Output the (x, y) coordinate of the center of the cell containing the given text.  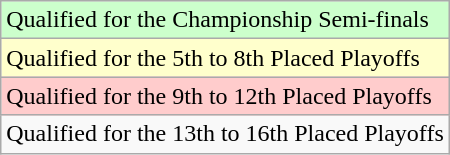
Qualified for the 13th to 16th Placed Playoffs (226, 134)
Qualified for the 5th to 8th Placed Playoffs (226, 58)
Qualified for the Championship Semi-finals (226, 20)
Qualified for the 9th to 12th Placed Playoffs (226, 96)
